Return the (x, y) coordinate for the center point of the cell that contains the specified text.  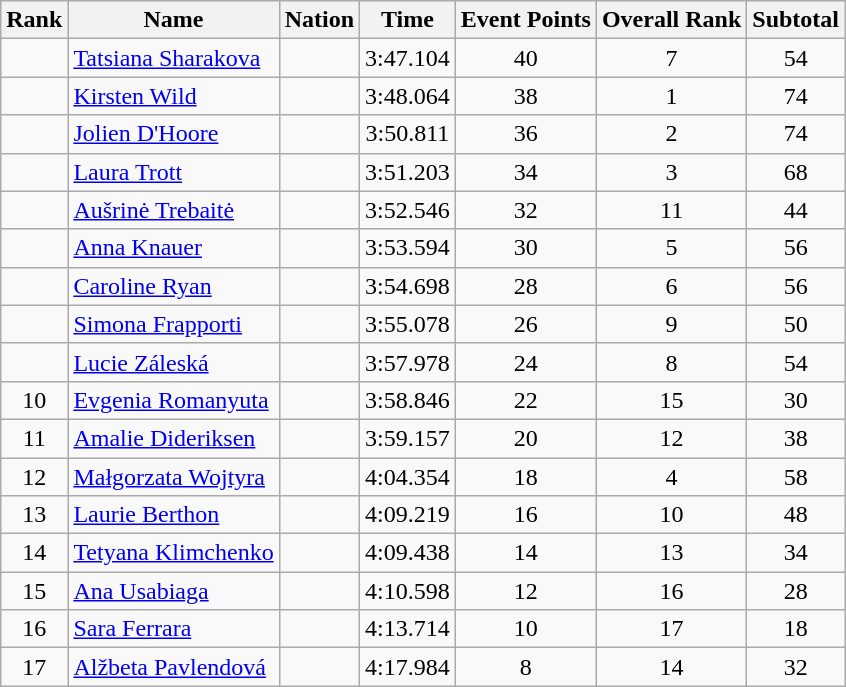
Name (174, 20)
3:50.811 (408, 134)
4:09.219 (408, 515)
50 (796, 324)
22 (526, 400)
2 (671, 134)
3:48.064 (408, 96)
24 (526, 362)
44 (796, 210)
Time (408, 20)
4 (671, 477)
3:59.157 (408, 438)
Subtotal (796, 20)
Alžbeta Pavlendová (174, 667)
Rank (34, 20)
58 (796, 477)
Aušrinė Trebaitė (174, 210)
Tatsiana Sharakova (174, 58)
Lucie Záleská (174, 362)
3:57.978 (408, 362)
Nation (319, 20)
7 (671, 58)
Kirsten Wild (174, 96)
Sara Ferrara (174, 629)
9 (671, 324)
Amalie Dideriksen (174, 438)
6 (671, 286)
Małgorzata Wojtyra (174, 477)
Laurie Berthon (174, 515)
3:54.698 (408, 286)
4:13.714 (408, 629)
48 (796, 515)
Caroline Ryan (174, 286)
Simona Frapporti (174, 324)
3:58.846 (408, 400)
68 (796, 172)
5 (671, 248)
3:53.594 (408, 248)
Jolien D'Hoore (174, 134)
26 (526, 324)
20 (526, 438)
Anna Knauer (174, 248)
3:47.104 (408, 58)
3:55.078 (408, 324)
1 (671, 96)
3:51.203 (408, 172)
Ana Usabiaga (174, 591)
Overall Rank (671, 20)
36 (526, 134)
Event Points (526, 20)
Tetyana Klimchenko (174, 553)
Evgenia Romanyuta (174, 400)
4:04.354 (408, 477)
4:10.598 (408, 591)
4:09.438 (408, 553)
40 (526, 58)
3:52.546 (408, 210)
3 (671, 172)
4:17.984 (408, 667)
Laura Trott (174, 172)
